Search for the cell housing the specified text and yield its (X, Y) center coordinate. 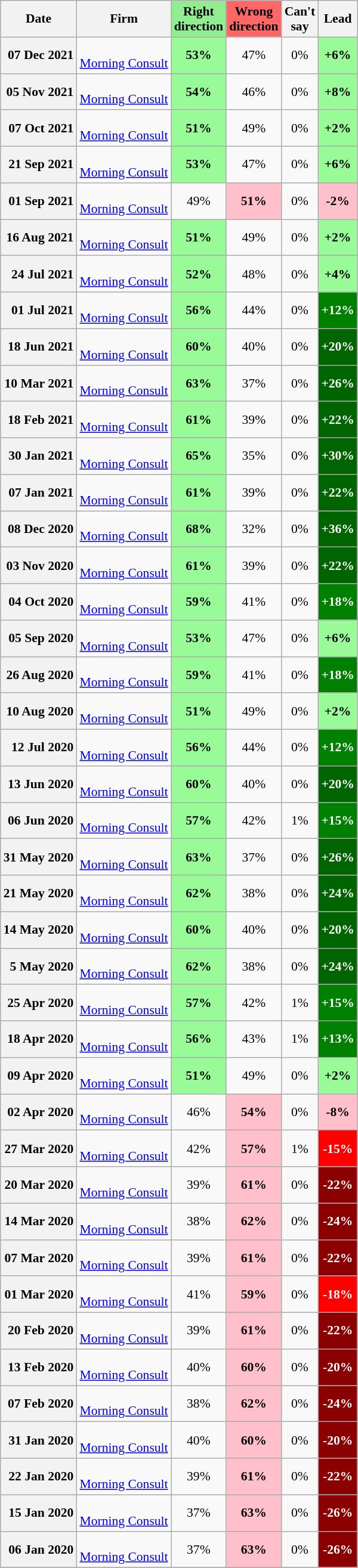
Rightdirection (199, 19)
25 Apr 2020 (39, 1003)
22 Jan 2020 (39, 1476)
14 May 2020 (39, 930)
Date (39, 19)
31 Jan 2020 (39, 1440)
+30% (338, 455)
18 Apr 2020 (39, 1039)
05 Sep 2020 (39, 638)
20 Mar 2020 (39, 1185)
Wrongdirection (254, 19)
-8% (338, 1111)
01 Mar 2020 (39, 1294)
03 Nov 2020 (39, 565)
15 Jan 2020 (39, 1513)
13 Jun 2020 (39, 783)
31 May 2020 (39, 857)
Firm (124, 19)
-18% (338, 1294)
30 Jan 2021 (39, 455)
07 Feb 2020 (39, 1403)
27 Mar 2020 (39, 1148)
02 Apr 2020 (39, 1111)
-15% (338, 1148)
14 Mar 2020 (39, 1221)
12 Jul 2020 (39, 748)
08 Dec 2020 (39, 528)
07 Dec 2021 (39, 55)
09 Apr 2020 (39, 1076)
Lead (338, 19)
65% (199, 455)
10 Aug 2020 (39, 711)
01 Jul 2021 (39, 310)
21 May 2020 (39, 893)
43% (254, 1039)
04 Oct 2020 (39, 602)
16 Aug 2021 (39, 237)
01 Sep 2021 (39, 200)
Can'tsay (300, 19)
18 Feb 2021 (39, 420)
+4% (338, 274)
07 Jan 2021 (39, 492)
05 Nov 2021 (39, 92)
07 Oct 2021 (39, 128)
52% (199, 274)
26 Aug 2020 (39, 675)
68% (199, 528)
13 Feb 2020 (39, 1366)
-2% (338, 200)
48% (254, 274)
35% (254, 455)
5 May 2020 (39, 966)
21 Sep 2021 (39, 165)
+36% (338, 528)
24 Jul 2021 (39, 274)
+8% (338, 92)
18 Jun 2021 (39, 347)
32% (254, 528)
10 Mar 2021 (39, 383)
06 Jun 2020 (39, 820)
06 Jan 2020 (39, 1549)
07 Mar 2020 (39, 1258)
20 Feb 2020 (39, 1331)
+13% (338, 1039)
